Output the (x, y) coordinate of the center of the cell containing the given text.  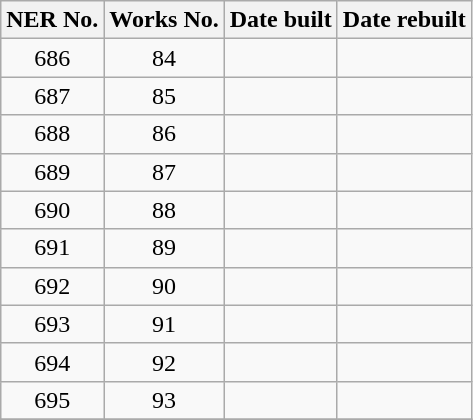
85 (164, 96)
86 (164, 134)
NER No. (52, 20)
92 (164, 362)
91 (164, 324)
686 (52, 58)
84 (164, 58)
88 (164, 210)
Date rebuilt (404, 20)
692 (52, 286)
93 (164, 400)
690 (52, 210)
Works No. (164, 20)
688 (52, 134)
Date built (280, 20)
89 (164, 248)
90 (164, 286)
87 (164, 172)
695 (52, 400)
689 (52, 172)
694 (52, 362)
693 (52, 324)
691 (52, 248)
687 (52, 96)
